Return the [x, y] coordinate for the center point of the cell that contains the specified text.  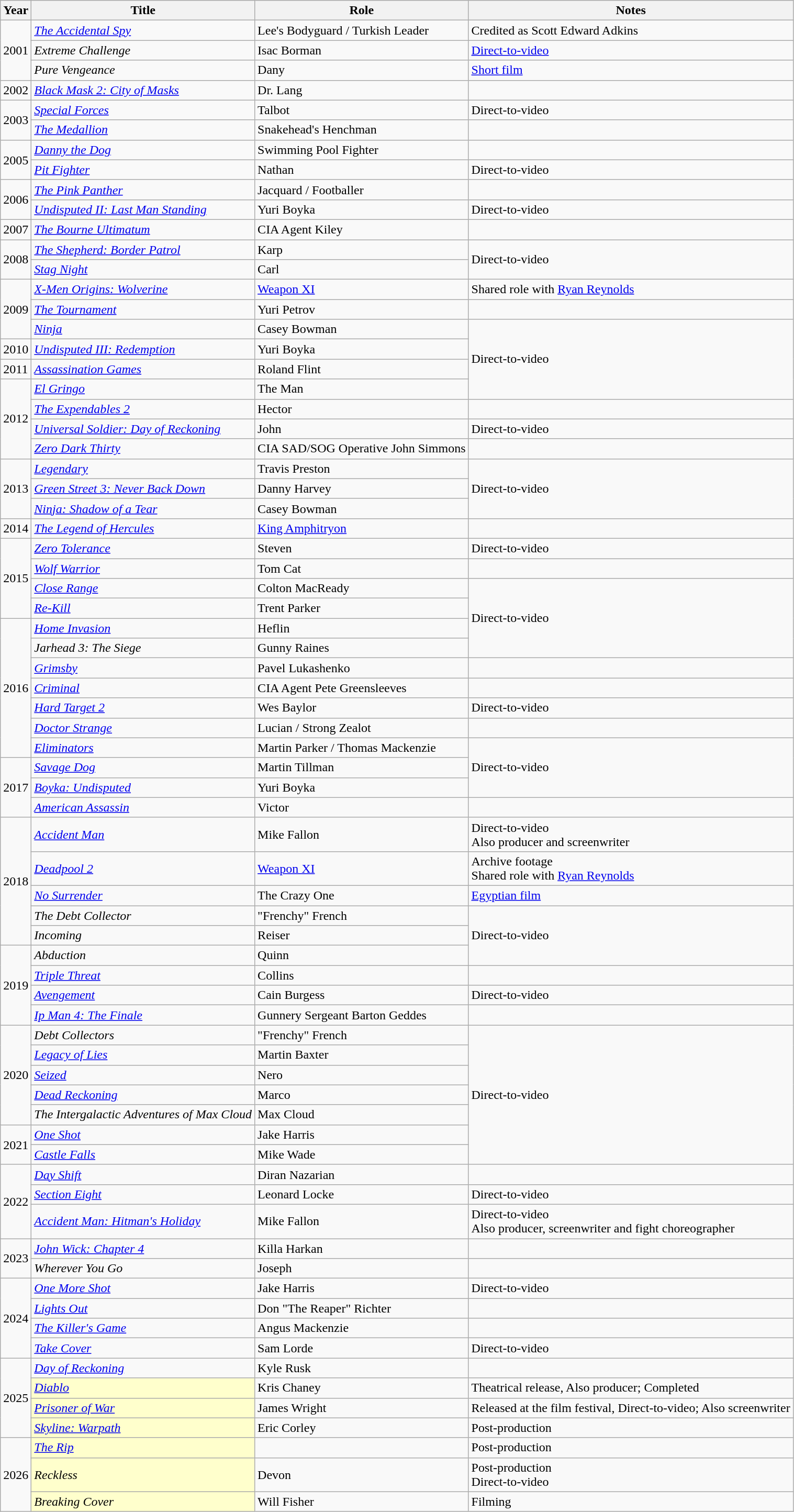
The Debt Collector [143, 916]
Isac Borman [362, 50]
The Bourne Ultimatum [143, 229]
Martin Parker / Thomas Mackenzie [362, 748]
Wes Baylor [362, 708]
Pure Vengeance [143, 70]
The Legend of Hercules [143, 528]
Quinn [362, 955]
Theatrical release, Also producer; Completed [631, 1388]
Swimming Pool Fighter [362, 150]
Wherever You Go [143, 1269]
2016 [16, 688]
Take Cover [143, 1348]
Post-productionDirect-to-video [631, 1474]
Lee's Bodyguard / Turkish Leader [362, 30]
Short film [631, 70]
Ninja [143, 329]
Tom Cat [362, 568]
2019 [16, 985]
2008 [16, 260]
Zero Dark Thirty [143, 449]
X-Men Origins: Wolverine [143, 290]
Angus Mackenzie [362, 1328]
2012 [16, 419]
Boyka: Undisputed [143, 787]
2001 [16, 50]
American Assassin [143, 807]
Nero [362, 1075]
Filming [631, 1502]
Day Shift [143, 1174]
Eric Corley [362, 1428]
Avengement [143, 995]
2018 [16, 881]
Diablo [143, 1388]
2010 [16, 349]
Nathan [362, 170]
2015 [16, 578]
2022 [16, 1201]
Cain Burgess [362, 995]
CIA Agent Kiley [362, 229]
James Wright [362, 1408]
2011 [16, 369]
Accident Man [143, 835]
Grimsby [143, 668]
The Medallion [143, 130]
Triple Threat [143, 975]
Danny Harvey [362, 488]
Eliminators [143, 748]
Martin Tillman [362, 768]
Extreme Challenge [143, 50]
Close Range [143, 588]
Re-Kill [143, 608]
The Killer's Game [143, 1328]
Day of Reckoning [143, 1368]
Heflin [362, 628]
King Amphitryon [362, 528]
Green Street 3: Never Back Down [143, 488]
2020 [16, 1075]
The Rip [143, 1448]
Dr. Lang [362, 90]
Mike Wade [362, 1154]
Year [16, 10]
Special Forces [143, 110]
The Accidental Spy [143, 30]
The Crazy One [362, 895]
Kyle Rusk [362, 1368]
Reckless [143, 1474]
Karp [362, 250]
Skyline: Warpath [143, 1428]
Title [143, 10]
2009 [16, 309]
Pit Fighter [143, 170]
Diran Nazarian [362, 1174]
Debt Collectors [143, 1035]
2003 [16, 120]
Dead Reckoning [143, 1095]
One Shot [143, 1135]
The Intergalactic Adventures of Max Cloud [143, 1115]
Assassination Games [143, 369]
No Surrender [143, 895]
2013 [16, 488]
Legacy of Lies [143, 1055]
Max Cloud [362, 1115]
The Expendables 2 [143, 409]
Abduction [143, 955]
Jarhead 3: The Siege [143, 648]
CIA Agent Pete Greensleeves [362, 688]
Black Mask 2: City of Masks [143, 90]
Steven [362, 548]
Danny the Dog [143, 150]
The Shepherd: Border Patrol [143, 250]
2023 [16, 1259]
Travis Preston [362, 469]
El Gringo [143, 389]
Deadpool 2 [143, 868]
Archive footageShared role with Ryan Reynolds [631, 868]
Joseph [362, 1269]
2017 [16, 787]
Universal Soldier: Day of Reckoning [143, 429]
Breaking Cover [143, 1502]
Incoming [143, 936]
Role [362, 10]
Will Fisher [362, 1502]
Reiser [362, 936]
Undisputed III: Redemption [143, 349]
Stag Night [143, 270]
Gunnery Sergeant Barton Geddes [362, 1015]
Doctor Strange [143, 728]
Don "The Reaper" Richter [362, 1308]
Kris Chaney [362, 1388]
Seized [143, 1075]
Talbot [362, 110]
Devon [362, 1474]
Dany [362, 70]
The Pink Panther [143, 190]
The Man [362, 389]
Credited as Scott Edward Adkins [631, 30]
Marco [362, 1095]
The Tournament [143, 309]
Trent Parker [362, 608]
Ninja: Shadow of a Tear [143, 508]
Jacquard / Footballer [362, 190]
Roland Flint [362, 369]
Carl [362, 270]
Snakehead's Henchman [362, 130]
Wolf Warrior [143, 568]
Section Eight [143, 1194]
2002 [16, 90]
CIA SAD/SOG Operative John Simmons [362, 449]
Undisputed II: Last Man Standing [143, 209]
Notes [631, 10]
Collins [362, 975]
Prisoner of War [143, 1408]
Direct-to-videoAlso producer, screenwriter and fight choreographer [631, 1221]
Victor [362, 807]
2024 [16, 1318]
2026 [16, 1474]
Leonard Locke [362, 1194]
One More Shot [143, 1288]
Egyptian film [631, 895]
Home Invasion [143, 628]
Accident Man: Hitman's Holiday [143, 1221]
2021 [16, 1144]
Killa Harkan [362, 1249]
Martin Baxter [362, 1055]
Zero Tolerance [143, 548]
Gunny Raines [362, 648]
2006 [16, 199]
Sam Lorde [362, 1348]
Lucian / Strong Zealot [362, 728]
Hard Target 2 [143, 708]
Released at the film festival, Direct-to-video; Also screenwriter [631, 1408]
2025 [16, 1398]
John [362, 429]
2005 [16, 160]
Shared role with Ryan Reynolds [631, 290]
John Wick: Chapter 4 [143, 1249]
Pavel Lukashenko [362, 668]
2007 [16, 229]
Castle Falls [143, 1154]
Lights Out [143, 1308]
Criminal [143, 688]
Ip Man 4: The Finale [143, 1015]
Legendary [143, 469]
Hector [362, 409]
Savage Dog [143, 768]
Colton MacReady [362, 588]
Yuri Petrov [362, 309]
2014 [16, 528]
Direct-to-videoAlso producer and screenwriter [631, 835]
